Determine the (X, Y) coordinate at the center of the cell enclosing the given text.  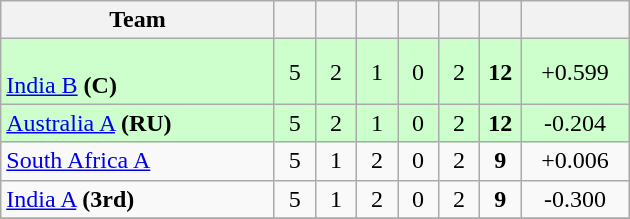
India A (3rd) (138, 199)
+0.006 (576, 161)
South Africa A (138, 161)
-0.204 (576, 123)
-0.300 (576, 199)
+0.599 (576, 72)
Australia A (RU) (138, 123)
Team (138, 20)
India B (C) (138, 72)
